Search for the cell housing the specified text and yield its (x, y) center coordinate. 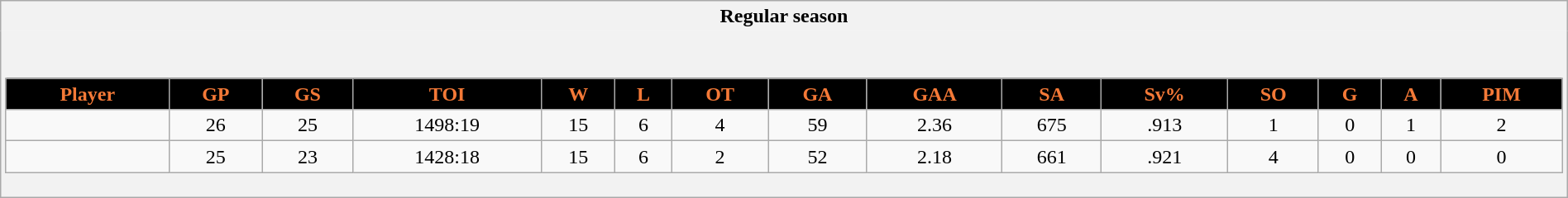
52 (818, 157)
59 (818, 125)
SA (1052, 94)
661 (1052, 157)
A (1411, 94)
GAA (935, 94)
SO (1274, 94)
675 (1052, 125)
L (643, 94)
2.36 (935, 125)
Sv% (1164, 94)
W (579, 94)
OT (719, 94)
2.18 (935, 157)
23 (308, 157)
Player GP GS TOI W L OT GA GAA SA Sv% SO G A PIM 26 25 1498:19 15 6 4 59 2.36 675 .913 1 0 1 2 25 23 1428:18 15 6 2 52 2.18 661 .921 4 0 0 0 (784, 114)
.913 (1164, 125)
TOI (447, 94)
PIM (1502, 94)
.921 (1164, 157)
GA (818, 94)
Regular season (784, 16)
Player (88, 94)
GP (215, 94)
1428:18 (447, 157)
G (1350, 94)
GS (308, 94)
26 (215, 125)
1498:19 (447, 125)
